Identify which cell holds the provided text, then report its [X, Y] central coordinate. 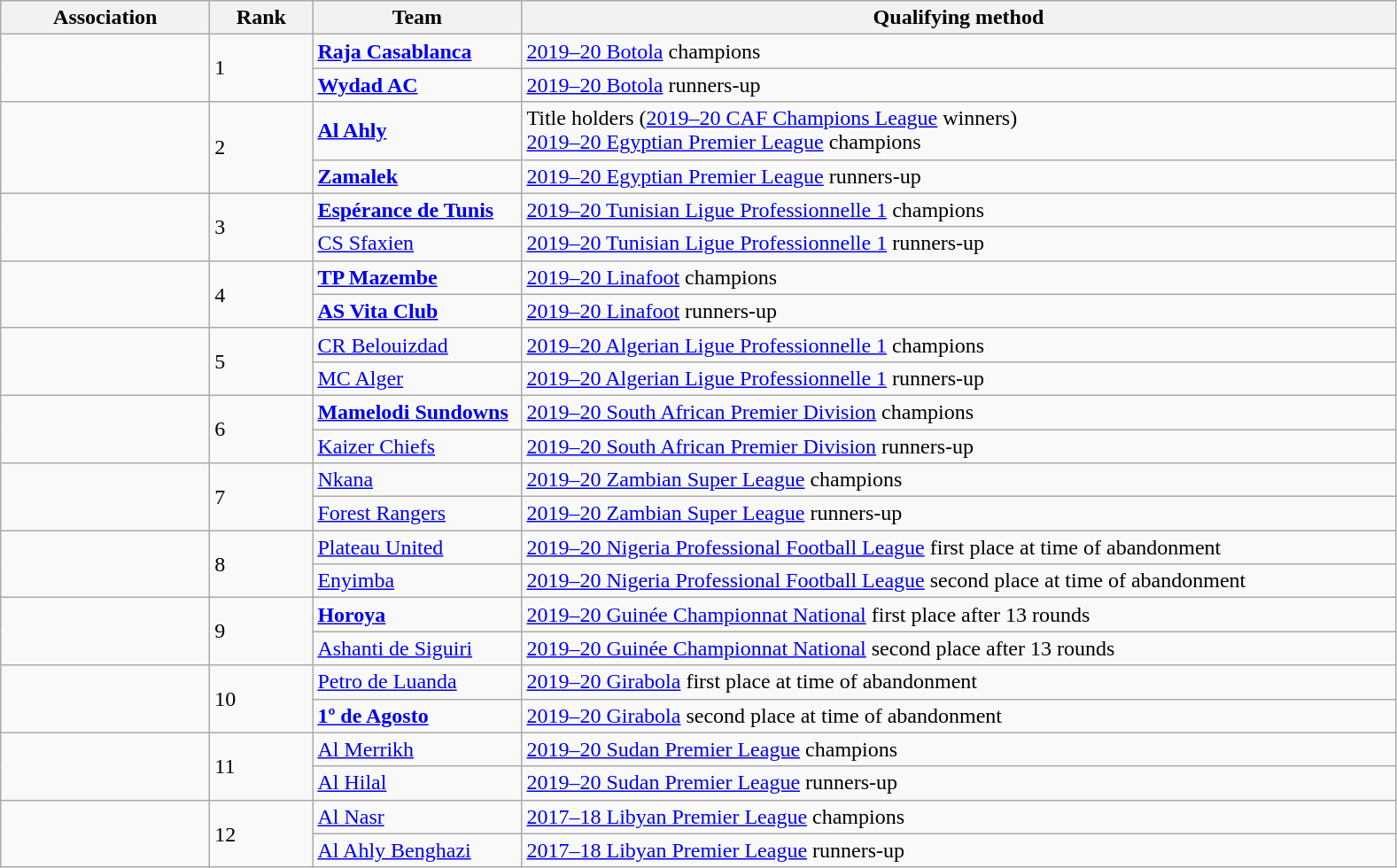
Association [105, 18]
1 [261, 68]
Al Hilal [417, 783]
Team [417, 18]
3 [261, 227]
2019–20 Algerian Ligue Professionnelle 1 runners-up [958, 378]
1º de Agosto [417, 716]
2017–18 Libyan Premier League champions [958, 817]
12 [261, 833]
Kaizer Chiefs [417, 446]
2019–20 Tunisian Ligue Professionnelle 1 runners-up [958, 244]
2019–20 Zambian Super League runners-up [958, 514]
2019–20 Girabola first place at time of abandonment [958, 682]
2019–20 Linafoot runners-up [958, 311]
Plateau United [417, 547]
Title holders (2019–20 CAF Champions League winners)2019–20 Egyptian Premier League champions [958, 131]
2019–20 South African Premier Division champions [958, 412]
Wydad AC [417, 85]
Espérance de Tunis [417, 210]
Raja Casablanca [417, 51]
CS Sfaxien [417, 244]
AS Vita Club [417, 311]
2017–18 Libyan Premier League runners-up [958, 850]
CR Belouizdad [417, 345]
2019–20 Sudan Premier League champions [958, 749]
Al Ahly [417, 131]
Al Ahly Benghazi [417, 850]
Forest Rangers [417, 514]
5 [261, 361]
Nkana [417, 480]
Zamalek [417, 176]
2019–20 Tunisian Ligue Professionnelle 1 champions [958, 210]
Al Merrikh [417, 749]
2019–20 Girabola second place at time of abandonment [958, 716]
2 [261, 147]
2019–20 Zambian Super League champions [958, 480]
2019–20 South African Premier Division runners-up [958, 446]
Rank [261, 18]
7 [261, 497]
2019–20 Algerian Ligue Professionnelle 1 champions [958, 345]
11 [261, 766]
4 [261, 294]
2019–20 Botola champions [958, 51]
2019–20 Linafoot champions [958, 277]
9 [261, 632]
Mamelodi Sundowns [417, 412]
Ashanti de Siguiri [417, 648]
2019–20 Guinée Championnat National second place after 13 rounds [958, 648]
8 [261, 564]
MC Alger [417, 378]
Qualifying method [958, 18]
2019–20 Nigeria Professional Football League first place at time of abandonment [958, 547]
Al Nasr [417, 817]
2019–20 Botola runners-up [958, 85]
2019–20 Egyptian Premier League runners-up [958, 176]
Horoya [417, 615]
Enyimba [417, 581]
6 [261, 429]
2019–20 Guinée Championnat National first place after 13 rounds [958, 615]
10 [261, 699]
TP Mazembe [417, 277]
2019–20 Nigeria Professional Football League second place at time of abandonment [958, 581]
Petro de Luanda [417, 682]
2019–20 Sudan Premier League runners-up [958, 783]
